Find where the given text appears and provide that cell's center as (X, Y) coordinate. 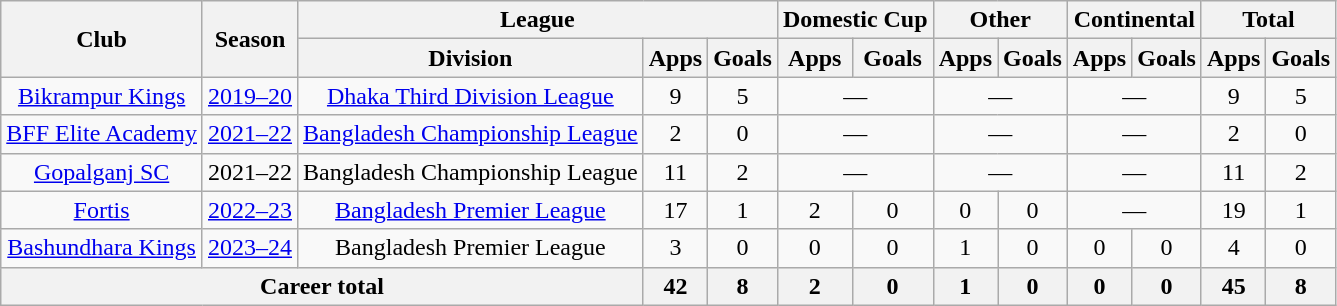
4 (1233, 248)
League (538, 20)
19 (1233, 210)
Gopalganj SC (102, 172)
Other (1000, 20)
Fortis (102, 210)
3 (675, 248)
Continental (1134, 20)
Club (102, 39)
2023–24 (250, 248)
Bikrampur Kings (102, 96)
Division (471, 58)
Total (1268, 20)
2019–20 (250, 96)
Bashundhara Kings (102, 248)
Season (250, 39)
Career total (322, 286)
Dhaka Third Division League (471, 96)
Domestic Cup (855, 20)
45 (1233, 286)
42 (675, 286)
17 (675, 210)
BFF Elite Academy (102, 134)
2022–23 (250, 210)
